From the cell containing the given text, extract its center point as (x, y) coordinate. 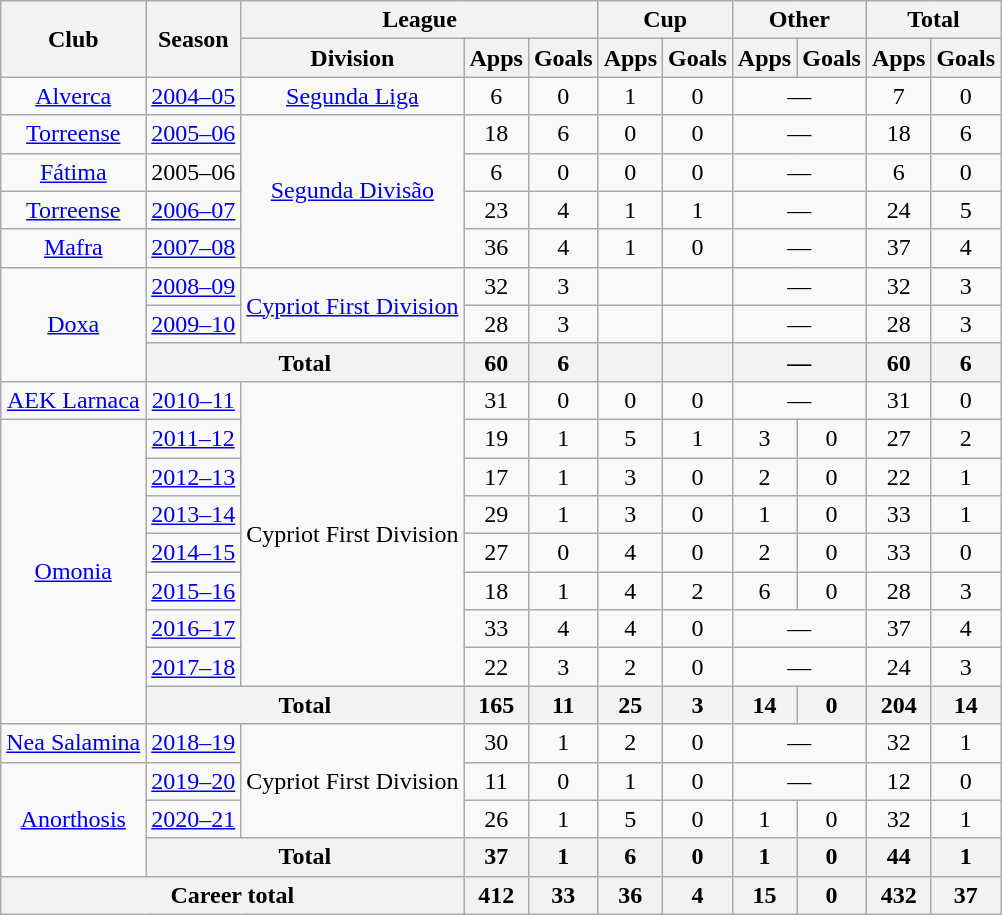
2016–17 (194, 629)
Segunda Liga (352, 96)
2010–11 (194, 400)
2014–15 (194, 553)
Nea Salamina (74, 743)
2008–09 (194, 286)
Fátima (74, 172)
2018–19 (194, 743)
Season (194, 39)
Cup (665, 20)
2006–07 (194, 210)
17 (496, 477)
2004–05 (194, 96)
Mafra (74, 248)
25 (630, 705)
7 (898, 96)
Omonia (74, 571)
165 (496, 705)
204 (898, 705)
26 (496, 819)
30 (496, 743)
AEK Larnaca (74, 400)
Division (352, 58)
Doxa (74, 324)
2017–18 (194, 667)
2013–14 (194, 515)
Anorthosis (74, 819)
2009–10 (194, 324)
412 (496, 895)
44 (898, 857)
Segunda Divisão (352, 191)
2019–20 (194, 781)
League (420, 20)
Career total (232, 895)
12 (898, 781)
432 (898, 895)
Club (74, 39)
2015–16 (194, 591)
2007–08 (194, 248)
2011–12 (194, 438)
Other (799, 20)
15 (764, 895)
Alverca (74, 96)
29 (496, 515)
2012–13 (194, 477)
19 (496, 438)
2020–21 (194, 819)
23 (496, 210)
